From the cell containing the given text, extract its center point as (X, Y) coordinate. 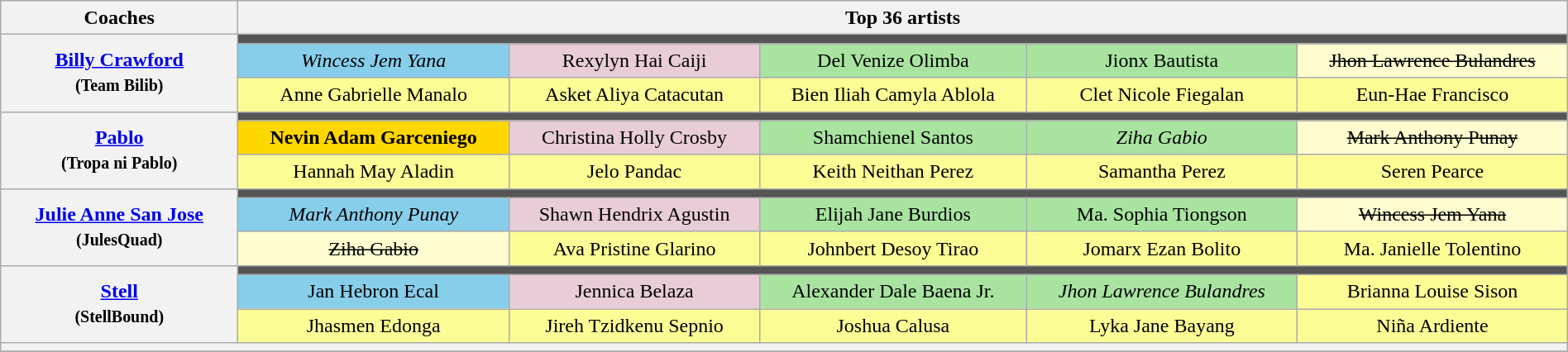
Joshua Calusa (893, 326)
Jelo Pandac (633, 172)
Hannah May Aladin (374, 172)
Pablo (Tropa ni Pablo) (119, 150)
Rexylyn Hai Caiji (633, 61)
Shamchienel Santos (893, 137)
Julie Anne San Jose (JulesQuad) (119, 226)
Clet Nicole Fiegalan (1162, 94)
Bien Iliah Camyla Ablola (893, 94)
Nevin Adam Garceniego (374, 137)
Alexander Dale Baena Jr. (893, 291)
Ma. Janielle Tolentino (1432, 248)
Seren Pearce (1432, 172)
Anne Gabrielle Manalo (374, 94)
Ma. Sophia Tiongson (1162, 215)
Samantha Perez (1162, 172)
Jan Hebron Ecal (374, 291)
Christina Holly Crosby (633, 137)
Brianna Louise Sison (1432, 291)
Top 36 artists (903, 18)
Keith Neithan Perez (893, 172)
Jennica Belaza (633, 291)
Jireh Tzidkenu Sepnio (633, 326)
Lyka Jane Bayang (1162, 326)
Jionx Bautista (1162, 61)
Billy Crawford (Team Bilib) (119, 73)
Coaches (119, 18)
Asket Aliya Catacutan (633, 94)
Shawn Hendrix Agustin (633, 215)
Johnbert Desoy Tirao (893, 248)
Stell (StellBound) (119, 304)
Jomarx Ezan Bolito (1162, 248)
Elijah Jane Burdios (893, 215)
Eun-Hae Francisco (1432, 94)
Ava Pristine Glarino (633, 248)
Jhasmen Edonga (374, 326)
Del Venize Olimba (893, 61)
Niña Ardiente (1432, 326)
